Extract the [X, Y] coordinate from the center of the cell holding the provided text.  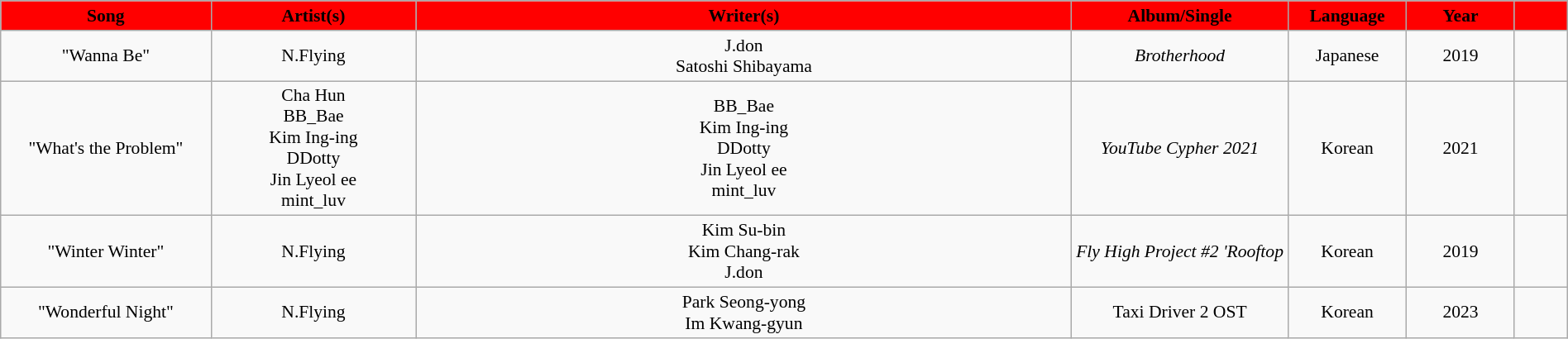
Writer(s) [744, 16]
2021 [1460, 149]
Album/Single [1179, 16]
"Wonderful Night" [106, 313]
Artist(s) [313, 16]
"Wanna Be" [106, 55]
Song [106, 16]
Park Seong-yong Im Kwang-gyun [744, 313]
Year [1460, 16]
Japanese [1347, 55]
Brotherhood [1179, 55]
Kim Su-bin Kim Chang-rak J.don [744, 251]
Fly High Project #2 'Rooftop [1179, 251]
YouTube Cypher 2021 [1179, 149]
2023 [1460, 313]
Cha Hun BB_Bae Kim Ing-ing DDotty Jin Lyeol ee mint_luv [313, 149]
Language [1347, 16]
BB_Bae Kim Ing-ing DDotty Jin Lyeol ee mint_luv [744, 149]
J.don Satoshi Shibayama [744, 55]
"What's the Problem" [106, 149]
Taxi Driver 2 OST [1179, 313]
"Winter Winter" [106, 251]
